From the cell containing the given text, extract its center point as [X, Y] coordinate. 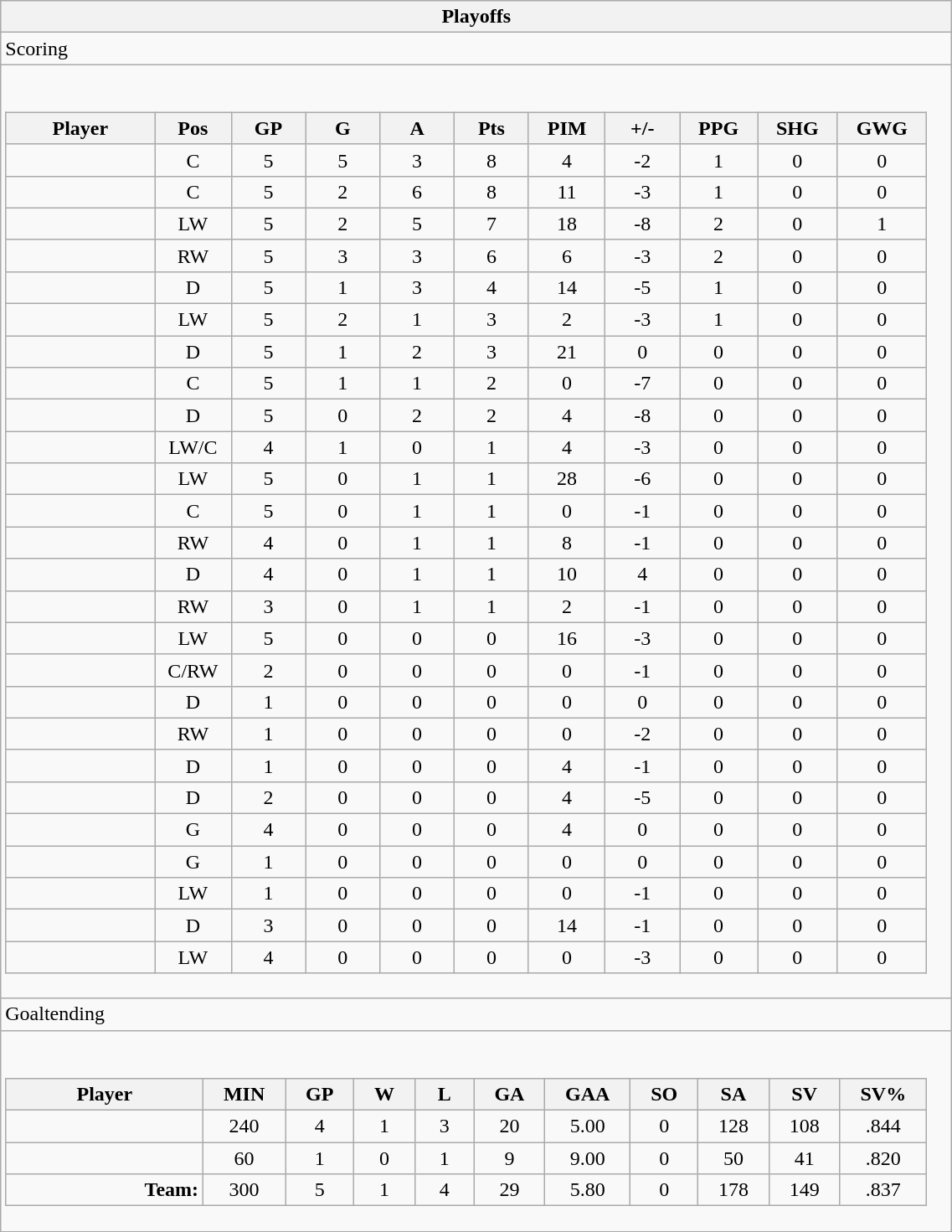
Team: [105, 1190]
7 [491, 224]
W [385, 1094]
60 [244, 1158]
5.00 [588, 1126]
SV [804, 1094]
5.80 [588, 1190]
Goaltending [476, 1014]
Pos [193, 128]
20 [509, 1126]
GA [509, 1094]
PIM [567, 128]
PPG [718, 128]
Scoring [476, 49]
10 [567, 575]
41 [804, 1158]
300 [244, 1190]
Pts [491, 128]
21 [567, 352]
LW/C [193, 447]
L [444, 1094]
Playoffs [476, 17]
-7 [643, 384]
C/RW [193, 670]
GWG [882, 128]
SHG [798, 128]
GAA [588, 1094]
9.00 [588, 1158]
28 [567, 479]
A [417, 128]
SV% [883, 1094]
11 [567, 192]
240 [244, 1126]
16 [567, 638]
SA [733, 1094]
.837 [883, 1190]
108 [804, 1126]
SO [665, 1094]
Player MIN GP W L GA GAA SO SA SV SV% 240 4 1 3 20 5.00 0 128 108 .844 60 1 0 1 9 9.00 0 50 41 .820 Team: 300 5 1 4 29 5.80 0 178 149 .837 [476, 1131]
128 [733, 1126]
MIN [244, 1094]
9 [509, 1158]
-6 [643, 479]
.844 [883, 1126]
29 [509, 1190]
.820 [883, 1158]
+/- [643, 128]
50 [733, 1158]
178 [733, 1190]
18 [567, 224]
149 [804, 1190]
